Return the (x, y) coordinate for the center point of the cell that contains the specified text.  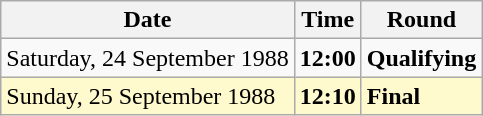
Time (328, 20)
Round (421, 20)
Sunday, 25 September 1988 (148, 96)
Final (421, 96)
12:10 (328, 96)
Qualifying (421, 58)
12:00 (328, 58)
Saturday, 24 September 1988 (148, 58)
Date (148, 20)
